Provide the [x, y] coordinate of the cell's center where the given text is located.  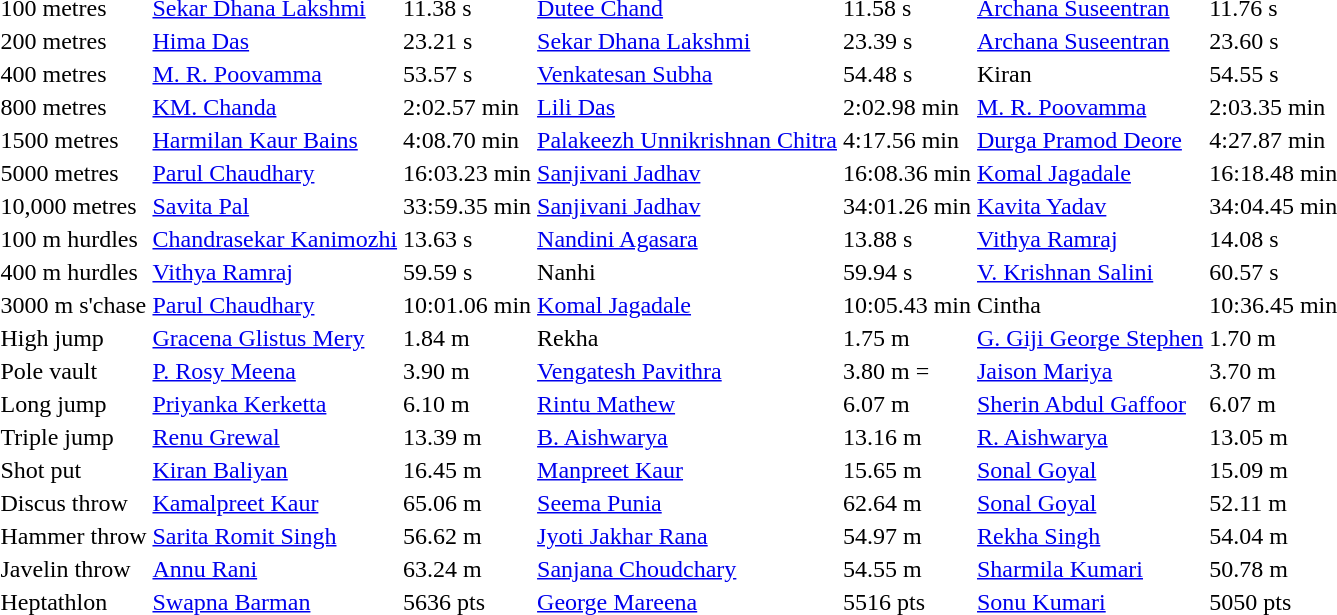
Sarita Romit Singh [275, 536]
Annu Rani [275, 569]
10:01.06 min [468, 305]
R. Aishwarya [1090, 437]
34:01.26 min [908, 206]
Sherin Abdul Gaffoor [1090, 404]
54.48 s [908, 74]
Jyoti Jakhar Rana [688, 536]
3.80 m = [908, 371]
13.39 m [468, 437]
4:17.56 min [908, 140]
2:02.57 min [468, 107]
6.10 m [468, 404]
Kiran Baliyan [275, 470]
Priyanka Kerketta [275, 404]
23.39 s [908, 41]
P. Rosy Meena [275, 371]
13.63 s [468, 239]
Savita Pal [275, 206]
6.07 m [908, 404]
1.84 m [468, 338]
59.94 s [908, 272]
V. Krishnan Salini [1090, 272]
Seema Punia [688, 503]
54.55 m [908, 569]
54.97 m [908, 536]
Chandrasekar Kanimozhi [275, 239]
53.57 s [468, 74]
59.59 s [468, 272]
Sharmila Kumari [1090, 569]
Harmilan Kaur Bains [275, 140]
13.16 m [908, 437]
G. Giji George Stephen [1090, 338]
33:59.35 min [468, 206]
Sekar Dhana Lakshmi [688, 41]
16:03.23 min [468, 173]
16:08.36 min [908, 173]
10:05.43 min [908, 305]
Nanhi [688, 272]
Kiran [1090, 74]
Palakeezh Unnikrishnan Chitra [688, 140]
B. Aishwarya [688, 437]
23.21 s [468, 41]
63.24 m [468, 569]
62.64 m [908, 503]
Hima Das [275, 41]
16.45 m [468, 470]
Manpreet Kaur [688, 470]
13.88 s [908, 239]
Rintu Mathew [688, 404]
Venkatesan Subha [688, 74]
Kamalpreet Kaur [275, 503]
56.62 m [468, 536]
Cintha [1090, 305]
3.90 m [468, 371]
Rekha Singh [1090, 536]
Rekha [688, 338]
65.06 m [468, 503]
2:02.98 min [908, 107]
Lili Das [688, 107]
Nandini Agasara [688, 239]
Sanjana Choudchary [688, 569]
Jaison Mariya [1090, 371]
Kavita Yadav [1090, 206]
4:08.70 min [468, 140]
Renu Grewal [275, 437]
Archana Suseentran [1090, 41]
Gracena Glistus Mery [275, 338]
15.65 m [908, 470]
Vengatesh Pavithra [688, 371]
1.75 m [908, 338]
KM. Chanda [275, 107]
Durga Pramod Deore [1090, 140]
